Scan for the cell matching the given text and deliver its (x, y) coordinate at center. 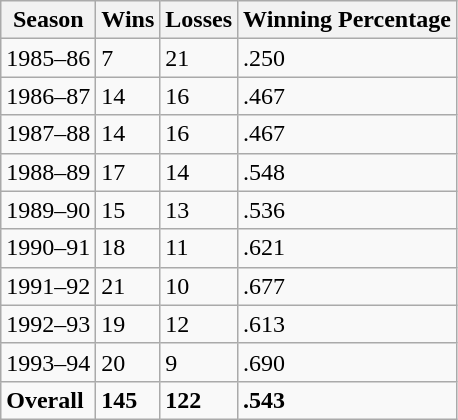
.250 (348, 58)
.548 (348, 172)
1993–94 (48, 362)
1988–89 (48, 172)
Overall (48, 400)
.677 (348, 286)
15 (128, 210)
Losses (199, 20)
.613 (348, 324)
18 (128, 248)
7 (128, 58)
1987–88 (48, 134)
1986–87 (48, 96)
10 (199, 286)
.543 (348, 400)
.536 (348, 210)
.690 (348, 362)
20 (128, 362)
Winning Percentage (348, 20)
1990–91 (48, 248)
1985–86 (48, 58)
9 (199, 362)
1991–92 (48, 286)
122 (199, 400)
19 (128, 324)
.621 (348, 248)
11 (199, 248)
Wins (128, 20)
145 (128, 400)
17 (128, 172)
13 (199, 210)
Season (48, 20)
12 (199, 324)
1992–93 (48, 324)
1989–90 (48, 210)
